Locate the cell with the specified text and output its [X, Y] center coordinate. 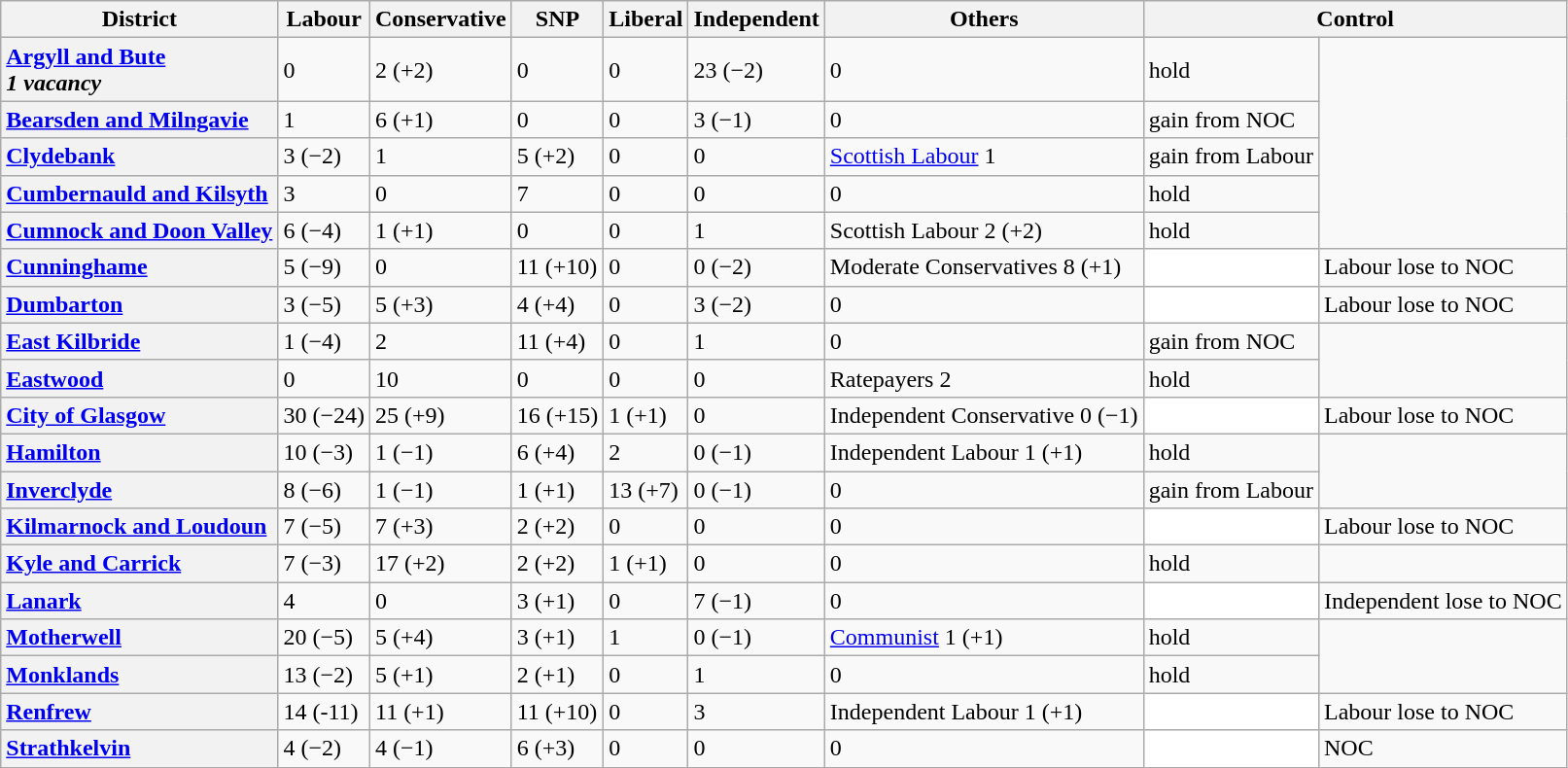
Liberal [645, 19]
6 (+4) [558, 452]
Renfrew [140, 712]
25 (+9) [440, 415]
Cumbernauld and Kilsyth [140, 193]
5 (+4) [440, 638]
4 (−2) [325, 749]
3 (−5) [325, 304]
7 [558, 193]
16 (+15) [558, 415]
23 (−2) [756, 70]
Kilmarnock and Loudoun [140, 527]
District [140, 19]
Cunninghame [140, 267]
10 [440, 378]
Eastwood [140, 378]
11 (+4) [558, 341]
Lanark [140, 601]
Cumnock and Doon Valley [140, 230]
Clydebank [140, 157]
Communist 1 (+1) [984, 638]
Others [984, 19]
Motherwell [140, 638]
Bearsden and Milngavie [140, 120]
East Kilbride [140, 341]
City of Glasgow [140, 415]
5 (+2) [558, 157]
11 (+1) [440, 712]
4 [325, 601]
8 (−6) [325, 489]
4 (−1) [440, 749]
Independent Conservative 0 (−1) [984, 415]
10 (−3) [325, 452]
6 (+3) [558, 749]
Conservative [440, 19]
2 (+1) [558, 675]
6 (+1) [440, 120]
0 (−2) [756, 267]
Inverclyde [140, 489]
Ratepayers 2 [984, 378]
Kyle and Carrick [140, 564]
Independent [756, 19]
13 (+7) [645, 489]
Moderate Conservatives 8 (+1) [984, 267]
14 (-11) [325, 712]
Hamilton [140, 452]
Labour [325, 19]
Independent lose to NOC [1443, 601]
5 (+1) [440, 675]
5 (+3) [440, 304]
Argyll and Bute1 vacancy [140, 70]
Scottish Labour 1 [984, 157]
Dumbarton [140, 304]
7 (+3) [440, 527]
7 (−1) [756, 601]
Strathkelvin [140, 749]
7 (−3) [325, 564]
5 (−9) [325, 267]
6 (−4) [325, 230]
3 (−1) [756, 120]
1 (−4) [325, 341]
Monklands [140, 675]
Scottish Labour 2 (+2) [984, 230]
17 (+2) [440, 564]
4 (+4) [558, 304]
20 (−5) [325, 638]
Control [1355, 19]
7 (−5) [325, 527]
13 (−2) [325, 675]
NOC [1443, 749]
30 (−24) [325, 415]
SNP [558, 19]
